Pinpoint the cell where the given text exists, returning its (x, y) midpoint coordinate. 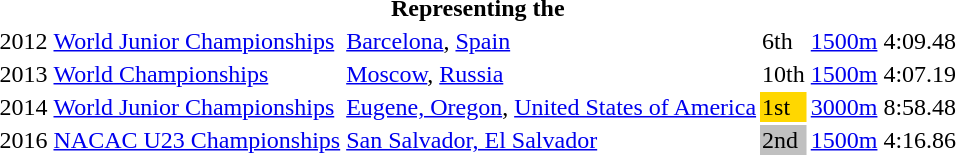
3000m (844, 107)
Barcelona, Spain (552, 41)
1st (784, 107)
San Salvador, El Salvador (552, 140)
2nd (784, 140)
6th (784, 41)
Eugene, Oregon, United States of America (552, 107)
Moscow, Russia (552, 74)
World Championships (197, 74)
NACAC U23 Championships (197, 140)
10th (784, 74)
